Find where the given text appears and provide that cell's center as [x, y] coordinate. 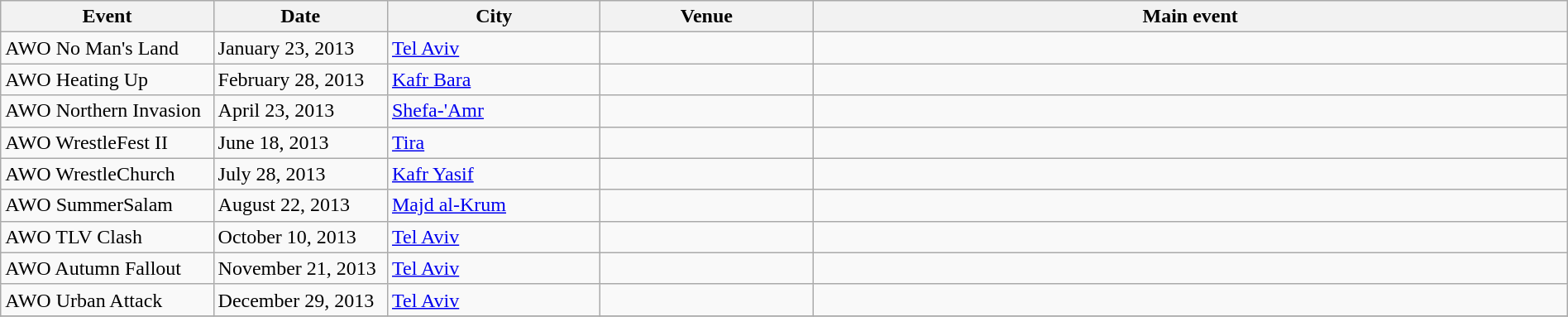
January 23, 2013 [300, 48]
AWO WrestleFest II [108, 142]
October 10, 2013 [300, 237]
Date [300, 17]
Tira [493, 142]
AWO SummerSalam [108, 205]
AWO Northern Invasion [108, 111]
July 28, 2013 [300, 174]
AWO No Man's Land [108, 48]
Venue [706, 17]
Kafr Bara [493, 79]
August 22, 2013 [300, 205]
AWO TLV Clash [108, 237]
February 28, 2013 [300, 79]
Shefa-'Amr [493, 111]
April 23, 2013 [300, 111]
December 29, 2013 [300, 300]
AWO Autumn Fallout [108, 268]
Kafr Yasif [493, 174]
AWO Urban Attack [108, 300]
AWO WrestleChurch [108, 174]
Event [108, 17]
June 18, 2013 [300, 142]
Majd al-Krum [493, 205]
AWO Heating Up [108, 79]
November 21, 2013 [300, 268]
Main event [1190, 17]
City [493, 17]
